Return (x, y) of the center of cell containing provided text 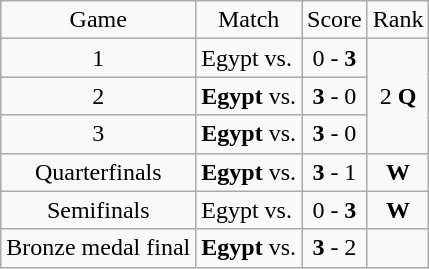
1 (98, 58)
Game (98, 20)
3 (98, 134)
Score (335, 20)
Quarterfinals (98, 172)
2 Q (398, 96)
2 (98, 96)
Bronze medal final (98, 248)
Semifinals (98, 210)
Rank (398, 20)
3 - 2 (335, 248)
Match (249, 20)
3 - 1 (335, 172)
